Return the (X, Y) coordinate for the center point of the cell that contains the specified text.  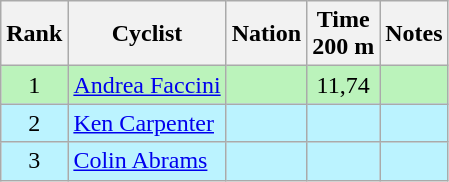
2 (34, 123)
Nation (266, 34)
Ken Carpenter (147, 123)
Cyclist (147, 34)
Rank (34, 34)
3 (34, 161)
Andrea Faccini (147, 85)
Notes (414, 34)
Colin Abrams (147, 161)
11,74 (344, 85)
Time200 m (344, 34)
1 (34, 85)
